Return [x, y] of the center of cell containing provided text 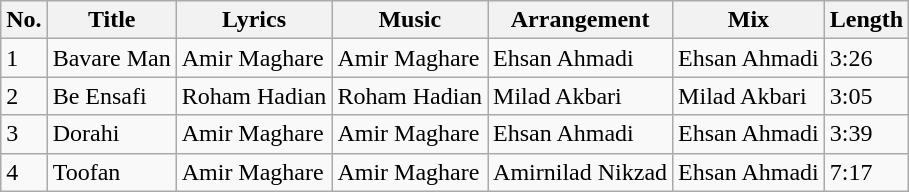
Mix [749, 20]
2 [24, 96]
Amirnilad Nikzad [580, 172]
3:05 [866, 96]
3:26 [866, 58]
7:17 [866, 172]
Dorahi [112, 134]
Length [866, 20]
Music [410, 20]
Toofan [112, 172]
4 [24, 172]
Bavare Man [112, 58]
Lyrics [254, 20]
3 [24, 134]
Arrangement [580, 20]
Be Ensafi [112, 96]
No. [24, 20]
1 [24, 58]
Title [112, 20]
3:39 [866, 134]
